Return the (x, y) coordinate for the center point of the cell that contains the specified text.  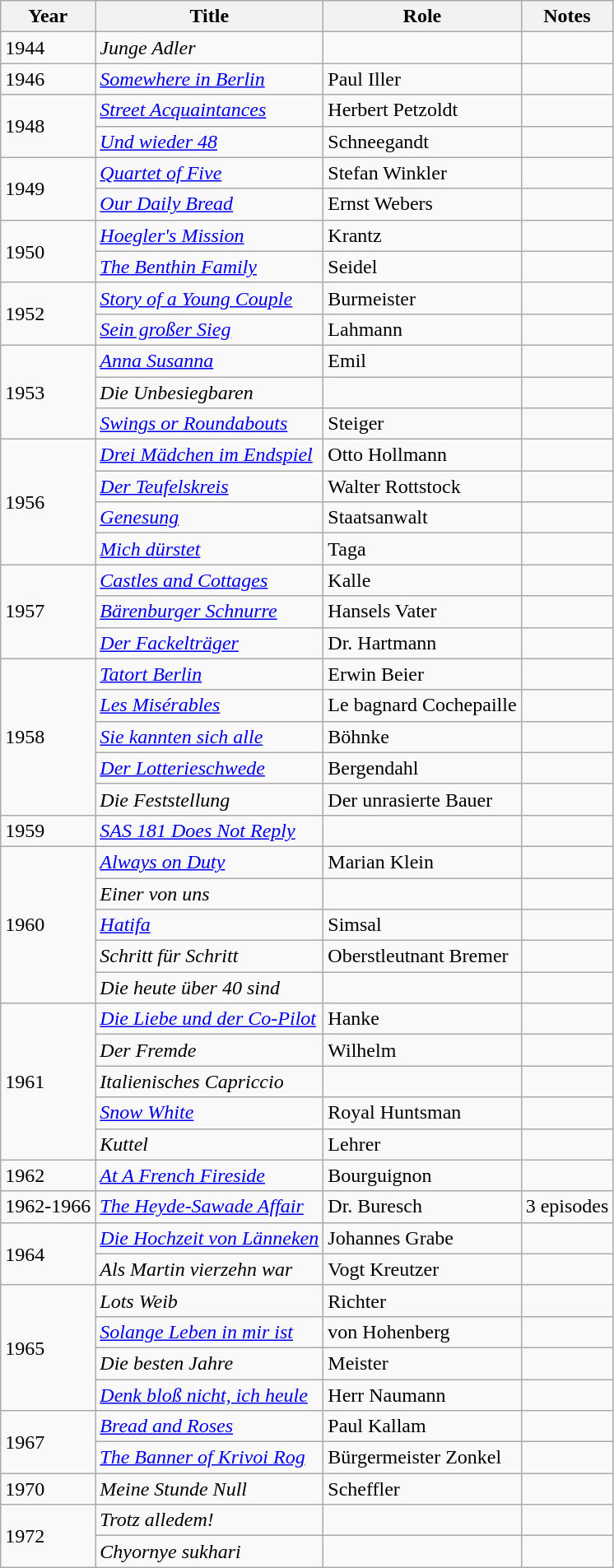
Hansels Vater (422, 612)
1946 (48, 79)
At A French Fireside (209, 1175)
1965 (48, 1347)
1967 (48, 1442)
Hatifa (209, 925)
1956 (48, 502)
Always on Duty (209, 862)
Our Daily Bread (209, 204)
Trotz alledem! (209, 1520)
Kalle (422, 580)
Italienisches Capriccio (209, 1082)
Mich dürstet (209, 549)
Die Hochzeit von Länneken (209, 1238)
Oberstleutnant Bremer (422, 956)
Notes (567, 16)
Dr. Hartmann (422, 643)
Der Fackelträger (209, 643)
The Benthin Family (209, 267)
Lots Weib (209, 1300)
1962 (48, 1175)
Als Martin vierzehn war (209, 1269)
Tatort Berlin (209, 674)
Steiger (422, 424)
Year (48, 16)
Seidel (422, 267)
Burmeister (422, 298)
Drei Mädchen im Endspiel (209, 455)
Bergendahl (422, 768)
1970 (48, 1489)
Title (209, 16)
Erwin Beier (422, 674)
SAS 181 Does Not Reply (209, 831)
Dr. Buresch (422, 1207)
Stefan Winkler (422, 173)
1961 (48, 1082)
Quartet of Five (209, 173)
Royal Huntsman (422, 1113)
Bourguignon (422, 1175)
1964 (48, 1254)
Scheffler (422, 1489)
Die Feststellung (209, 799)
Ernst Webers (422, 204)
Hanke (422, 1019)
Otto Hollmann (422, 455)
Somewhere in Berlin (209, 79)
Vogt Kreutzer (422, 1269)
Junge Adler (209, 48)
Der Lotterieschwede (209, 768)
Bread and Roses (209, 1426)
Meister (422, 1363)
Denk bloß nicht, ich heule (209, 1395)
The Heyde-Sawade Affair (209, 1207)
Castles and Cottages (209, 580)
Herr Naumann (422, 1395)
Paul Iller (422, 79)
Lehrer (422, 1144)
1959 (48, 831)
Einer von uns (209, 893)
Sein großer Sieg (209, 329)
1962-1966 (48, 1207)
Schneegandt (422, 142)
Snow White (209, 1113)
1960 (48, 924)
Und wieder 48 (209, 142)
Richter (422, 1300)
1949 (48, 188)
Paul Kallam (422, 1426)
1948 (48, 126)
1952 (48, 314)
Solange Leben in mir ist (209, 1332)
1972 (48, 1536)
Genesung (209, 518)
1957 (48, 612)
Die besten Jahre (209, 1363)
Der Teufelskreis (209, 486)
Marian Klein (422, 862)
Staatsanwalt (422, 518)
von Hohenberg (422, 1332)
Role (422, 16)
Story of a Young Couple (209, 298)
Hoegler's Mission (209, 235)
Der Fremde (209, 1050)
Swings or Roundabouts (209, 424)
Le bagnard Cochepaille (422, 705)
Meine Stunde Null (209, 1489)
Der unrasierte Bauer (422, 799)
Chyornye sukhari (209, 1552)
Johannes Grabe (422, 1238)
Taga (422, 549)
Emil (422, 361)
Kuttel (209, 1144)
Wilhelm (422, 1050)
Herbert Petzoldt (422, 110)
1950 (48, 251)
Die Unbesiegbaren (209, 393)
Schritt für Schritt (209, 956)
Bürgermeister Zonkel (422, 1458)
Böhnke (422, 737)
The Banner of Krivoi Rog (209, 1458)
Walter Rottstock (422, 486)
Simsal (422, 925)
Krantz (422, 235)
Lahmann (422, 329)
Anna Susanna (209, 361)
Sie kannten sich alle (209, 737)
Bärenburger Schnurre (209, 612)
Die heute über 40 sind (209, 988)
1953 (48, 392)
Les Misérables (209, 705)
1958 (48, 737)
3 episodes (567, 1207)
1944 (48, 48)
Die Liebe und der Co-Pilot (209, 1019)
Street Acquaintances (209, 110)
